Detect which cell encompasses the target text, then output its (X, Y) center coordinate. 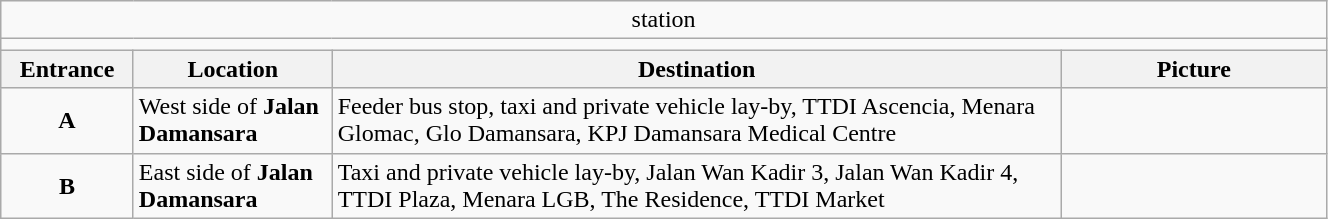
Entrance (68, 69)
B (68, 186)
Destination (696, 69)
Location (232, 69)
West side of Jalan Damansara (232, 120)
Taxi and private vehicle lay-by, Jalan Wan Kadir 3, Jalan Wan Kadir 4, TTDI Plaza, Menara LGB, The Residence, TTDI Market (696, 186)
A (68, 120)
Feeder bus stop, taxi and private vehicle lay-by, TTDI Ascencia, Menara Glomac, Glo Damansara, KPJ Damansara Medical Centre (696, 120)
Picture (1194, 69)
East side of Jalan Damansara (232, 186)
station (664, 20)
